Locate the cell with the specified text and output its (x, y) center coordinate. 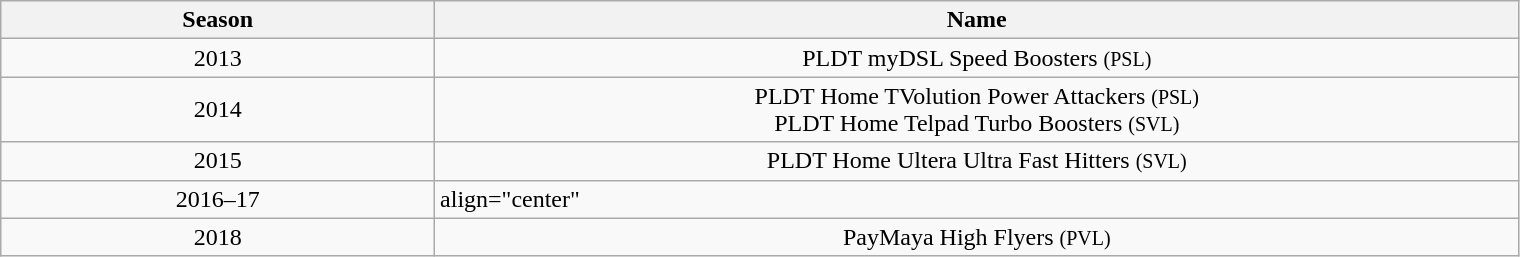
2018 (218, 237)
Season (218, 20)
PayMaya High Flyers (PVL) (977, 237)
2015 (218, 161)
PLDT Home Ultera Ultra Fast Hitters (SVL) (977, 161)
align="center" (977, 199)
2014 (218, 110)
Name (977, 20)
2013 (218, 58)
2016–17 (218, 199)
PLDT Home TVolution Power Attackers (PSL)PLDT Home Telpad Turbo Boosters (SVL) (977, 110)
PLDT myDSL Speed Boosters (PSL) (977, 58)
